Identify which cell holds the provided text, then report its (X, Y) central coordinate. 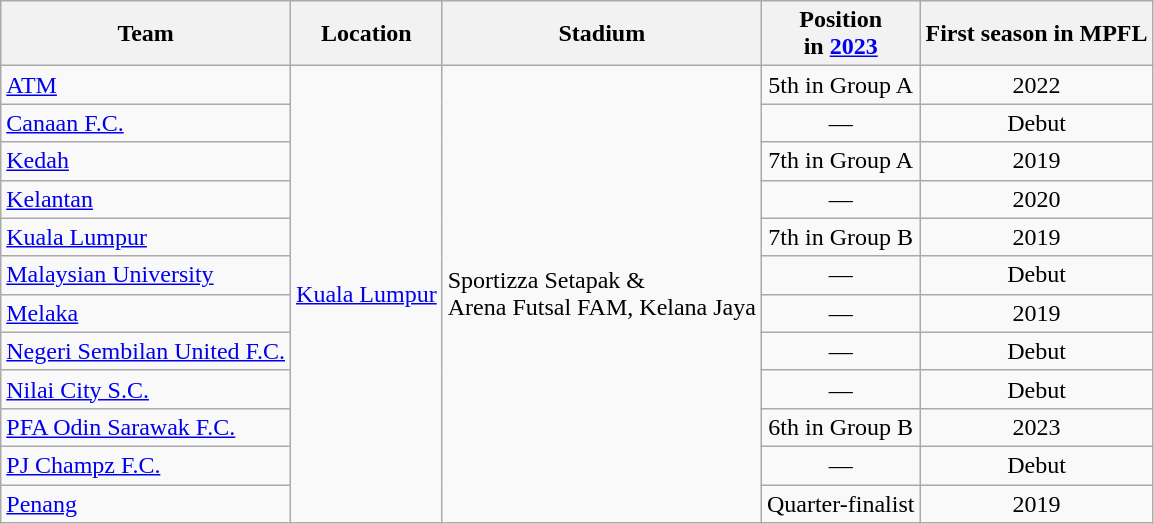
5th in Group A (840, 85)
Positionin 2023 (840, 34)
2022 (1036, 85)
PFA Odin Sarawak F.C. (146, 427)
Quarter-finalist (840, 503)
Malaysian University (146, 275)
Kelantan (146, 199)
2023 (1036, 427)
Canaan F.C. (146, 123)
Sportizza Setapak & Arena Futsal FAM, Kelana Jaya (602, 294)
Melaka (146, 313)
2020 (1036, 199)
Location (367, 34)
Team (146, 34)
ATM (146, 85)
7th in Group B (840, 237)
First season in MPFL (1036, 34)
Stadium (602, 34)
7th in Group A (840, 161)
Penang (146, 503)
Kedah (146, 161)
Negeri Sembilan United F.C. (146, 351)
PJ Champz F.C. (146, 465)
Nilai City S.C. (146, 389)
6th in Group B (840, 427)
